Output the (x, y) coordinate of the center of the cell containing the given text.  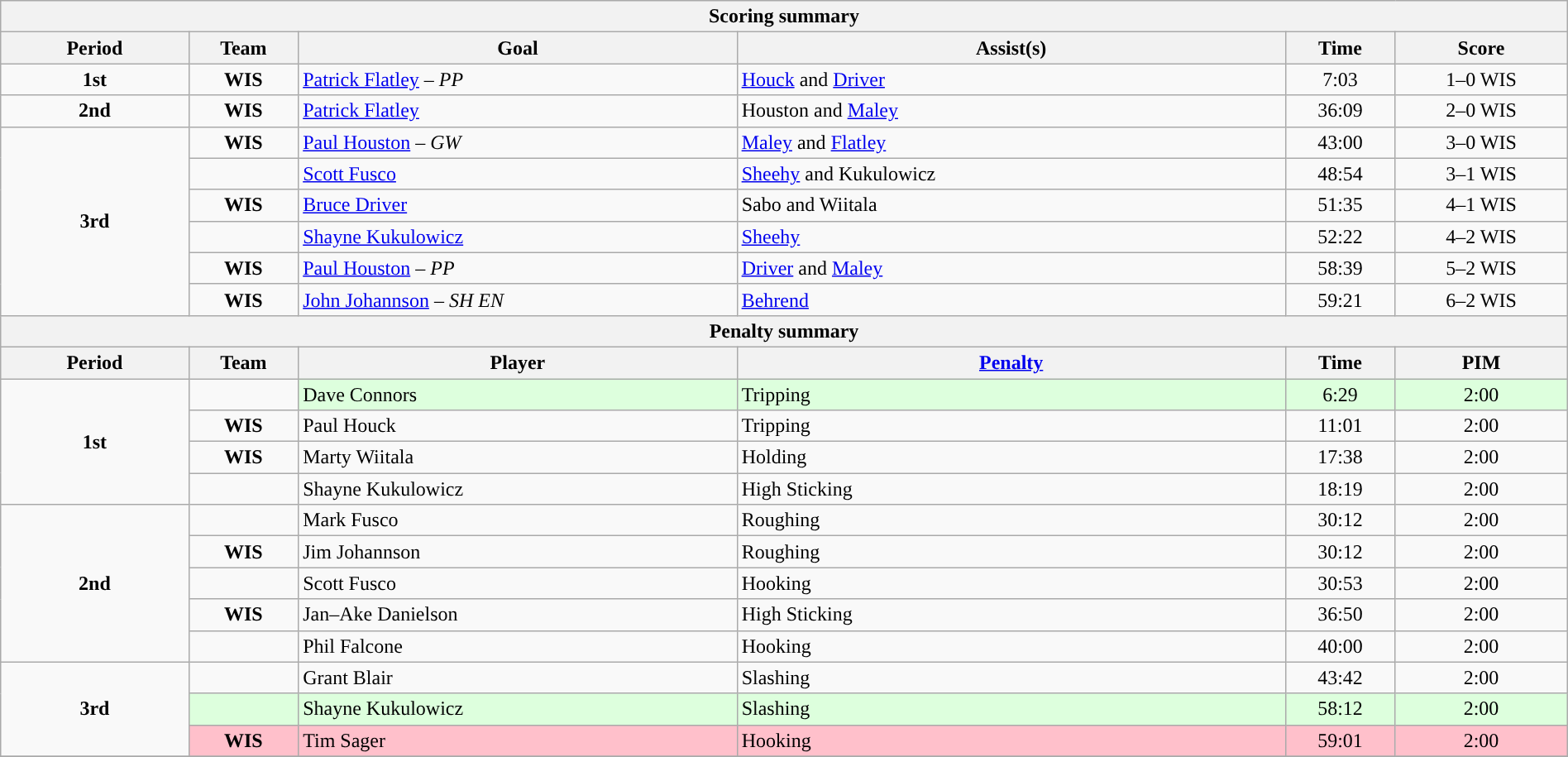
2–0 WIS (1481, 111)
4–2 WIS (1481, 237)
Scoring summary (784, 17)
30:53 (1340, 583)
59:21 (1340, 299)
Patrick Flatley (518, 111)
Patrick Flatley – PP (518, 79)
43:42 (1340, 678)
Player (518, 362)
Tim Sager (518, 740)
Assist(s) (1011, 48)
5–2 WIS (1481, 268)
Driver and Maley (1011, 268)
4–1 WIS (1481, 205)
3–1 WIS (1481, 174)
40:00 (1340, 646)
Houck and Driver (1011, 79)
43:00 (1340, 142)
Score (1481, 48)
Grant Blair (518, 678)
Paul Houston – PP (518, 268)
48:54 (1340, 174)
1–0 WIS (1481, 79)
Maley and Flatley (1011, 142)
Phil Falcone (518, 646)
PIM (1481, 362)
John Johannson – SH EN (518, 299)
Jim Johannson (518, 552)
Penalty (1011, 362)
6–2 WIS (1481, 299)
3–0 WIS (1481, 142)
58:12 (1340, 709)
52:22 (1340, 237)
Sheehy and Kukulowicz (1011, 174)
Behrend (1011, 299)
Holding (1011, 458)
58:39 (1340, 268)
36:09 (1340, 111)
59:01 (1340, 740)
51:35 (1340, 205)
6:29 (1340, 395)
Marty Wiitala (518, 458)
Sheehy (1011, 237)
17:38 (1340, 458)
Houston and Maley (1011, 111)
Dave Connors (518, 395)
7:03 (1340, 79)
Paul Houck (518, 426)
18:19 (1340, 489)
Mark Fusco (518, 520)
Paul Houston – GW (518, 142)
Goal (518, 48)
Sabo and Wiitala (1011, 205)
36:50 (1340, 615)
Penalty summary (784, 331)
11:01 (1340, 426)
Bruce Driver (518, 205)
Jan–Ake Danielson (518, 615)
